Return (x, y) of the center of cell containing provided text 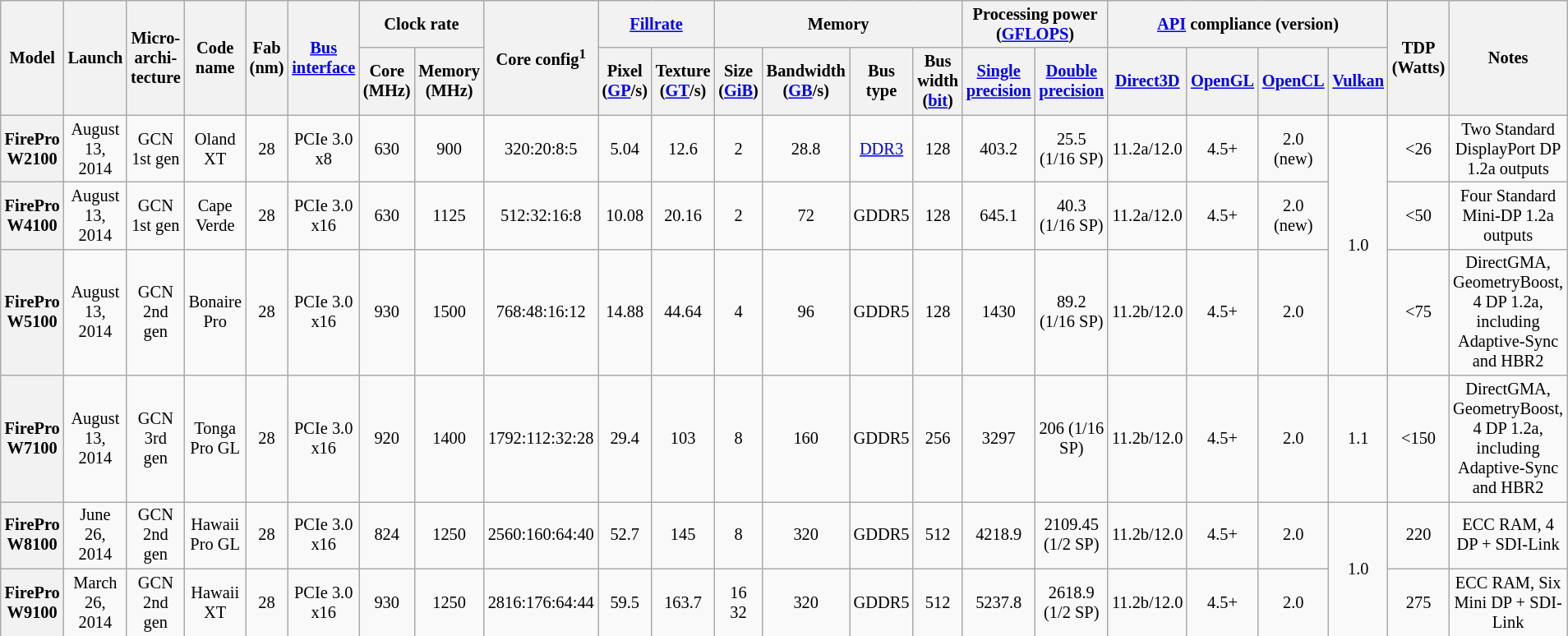
TDP (Watts) (1418, 58)
220 (1418, 535)
Launch (95, 58)
4218.9 (999, 535)
4 (738, 312)
FirePro W2100 (33, 149)
5237.8 (999, 602)
1400 (449, 439)
Bus width (bit) (938, 81)
2618.9 (1/2 SP) (1072, 602)
Memory (MHz) (449, 81)
320:20:8:5 (541, 149)
275 (1418, 602)
<75 (1418, 312)
1792:112:32:28 (541, 439)
FirePro W4100 (33, 215)
Direct3D (1147, 81)
Cape Verde (215, 215)
Hawaii Pro GL (215, 535)
Bus type (882, 81)
2560:160:64:40 (541, 535)
FirePro W9100 (33, 602)
160 (806, 439)
Four Standard Mini-DP 1.2a outputs (1508, 215)
403.2 (999, 149)
Two Standard DisplayPort DP 1.2a outputs (1508, 149)
FirePro W7100 (33, 439)
<150 (1418, 439)
29.4 (625, 439)
25.5 (1/16 SP) (1072, 149)
Fillrate (657, 24)
2109.45 (1/2 SP) (1072, 535)
1.1 (1358, 439)
Double precision (1072, 81)
40.3 (1/16 SP) (1072, 215)
DDR3 (882, 149)
<26 (1418, 149)
96 (806, 312)
10.08 (625, 215)
900 (449, 149)
103 (683, 439)
OpenCL (1294, 81)
Model (33, 58)
Vulkan (1358, 81)
14.88 (625, 312)
OpenGL (1223, 81)
20.16 (683, 215)
72 (806, 215)
Core config1 (541, 58)
59.5 (625, 602)
FirePro W8100 (33, 535)
1125 (449, 215)
89.2 (1/16 SP) (1072, 312)
API compliance (version) (1247, 24)
ECC RAM, Six Mini DP + SDI-Link (1508, 602)
1632 (738, 602)
768:48:16:12 (541, 312)
256 (938, 439)
PCIe 3.0 x8 (324, 149)
Fab (nm) (267, 58)
Processing power(GFLOPS) (1035, 24)
June 26, 2014 (95, 535)
ECC RAM, 4 DP + SDI-Link (1508, 535)
824 (386, 535)
Tonga Pro GL (215, 439)
512:32:16:8 (541, 215)
Size (GiB) (738, 81)
Code name (215, 58)
Oland XT (215, 149)
206 (1/16 SP) (1072, 439)
2816:176:64:44 (541, 602)
1500 (449, 312)
645.1 (999, 215)
44.64 (683, 312)
Hawaii XT (215, 602)
Micro-archi-tecture (155, 58)
GCN 3rd gen (155, 439)
Notes (1508, 58)
28.8 (806, 149)
12.6 (683, 149)
3297 (999, 439)
920 (386, 439)
Bonaire Pro (215, 312)
Single precision (999, 81)
FirePro W5100 (33, 312)
March 26, 2014 (95, 602)
Clock rate (422, 24)
Texture (GT/s) (683, 81)
5.04 (625, 149)
Bus interface (324, 58)
145 (683, 535)
52.7 (625, 535)
Memory (838, 24)
1430 (999, 312)
Pixel (GP/s) (625, 81)
<50 (1418, 215)
163.7 (683, 602)
Core (MHz) (386, 81)
Bandwidth (GB/s) (806, 81)
